Return (X, Y) of the center of cell containing provided text 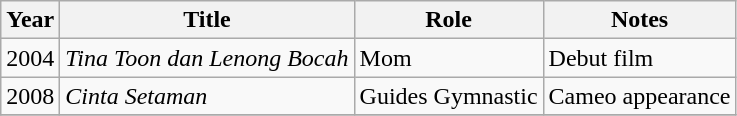
Cinta Setaman (207, 96)
Role (448, 20)
Debut film (640, 58)
Tina Toon dan Lenong Bocah (207, 58)
Cameo appearance (640, 96)
Guides Gymnastic (448, 96)
2008 (30, 96)
Year (30, 20)
Title (207, 20)
2004 (30, 58)
Mom (448, 58)
Notes (640, 20)
